Determine the (x, y) coordinate at the center of the cell enclosing the given text.  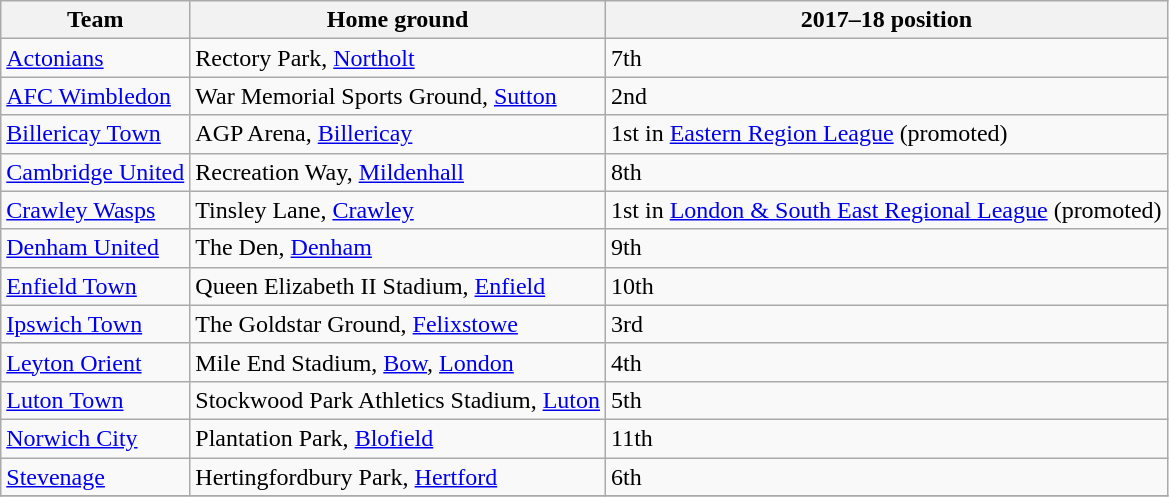
7th (886, 58)
Home ground (398, 20)
Rectory Park, Northolt (398, 58)
Plantation Park, Blofield (398, 438)
Stevenage (96, 477)
Cambridge United (96, 172)
8th (886, 172)
Recreation Way, Mildenhall (398, 172)
Luton Town (96, 400)
6th (886, 477)
Hertingfordbury Park, Hertford (398, 477)
The Den, Denham (398, 248)
The Goldstar Ground, Felixstowe (398, 324)
Denham United (96, 248)
AGP Arena, Billericay (398, 134)
War Memorial Sports Ground, Sutton (398, 96)
Enfield Town (96, 286)
Tinsley Lane, Crawley (398, 210)
Ipswich Town (96, 324)
11th (886, 438)
Billericay Town (96, 134)
1st in London & South East Regional League (promoted) (886, 210)
1st in Eastern Region League (promoted) (886, 134)
3rd (886, 324)
Actonians (96, 58)
5th (886, 400)
2017–18 position (886, 20)
Queen Elizabeth II Stadium, Enfield (398, 286)
2nd (886, 96)
Norwich City (96, 438)
AFC Wimbledon (96, 96)
4th (886, 362)
9th (886, 248)
Crawley Wasps (96, 210)
Team (96, 20)
Leyton Orient (96, 362)
10th (886, 286)
Stockwood Park Athletics Stadium, Luton (398, 400)
Mile End Stadium, Bow, London (398, 362)
